Determine the [X, Y] coordinate at the center of the cell enclosing the given text.  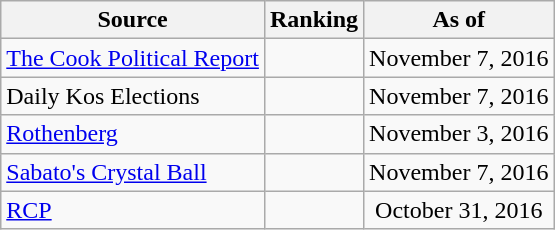
October 31, 2016 [459, 210]
Source [133, 20]
Rothenberg [133, 134]
November 3, 2016 [459, 134]
As of [459, 20]
The Cook Political Report [133, 58]
Sabato's Crystal Ball [133, 172]
Ranking [314, 20]
RCP [133, 210]
Daily Kos Elections [133, 96]
